Provide the (x, y) coordinate of the cell's center where the given text is located.  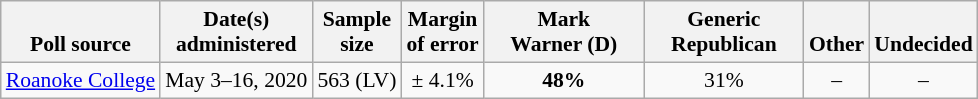
31% (724, 80)
GenericRepublican (724, 32)
Date(s)administered (236, 32)
MarkWarner (D) (564, 32)
Marginof error (442, 32)
Roanoke College (80, 80)
48% (564, 80)
563 (LV) (356, 80)
± 4.1% (442, 80)
Undecided (923, 32)
Samplesize (356, 32)
Poll source (80, 32)
May 3–16, 2020 (236, 80)
Other (836, 32)
